Pinpoint the cell where the given text exists, returning its [x, y] midpoint coordinate. 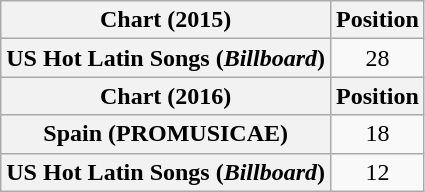
Chart (2015) [166, 20]
18 [378, 134]
12 [378, 172]
Chart (2016) [166, 96]
28 [378, 58]
Spain (PROMUSICAE) [166, 134]
